Determine the [X, Y] coordinate at the center of the cell enclosing the given text.  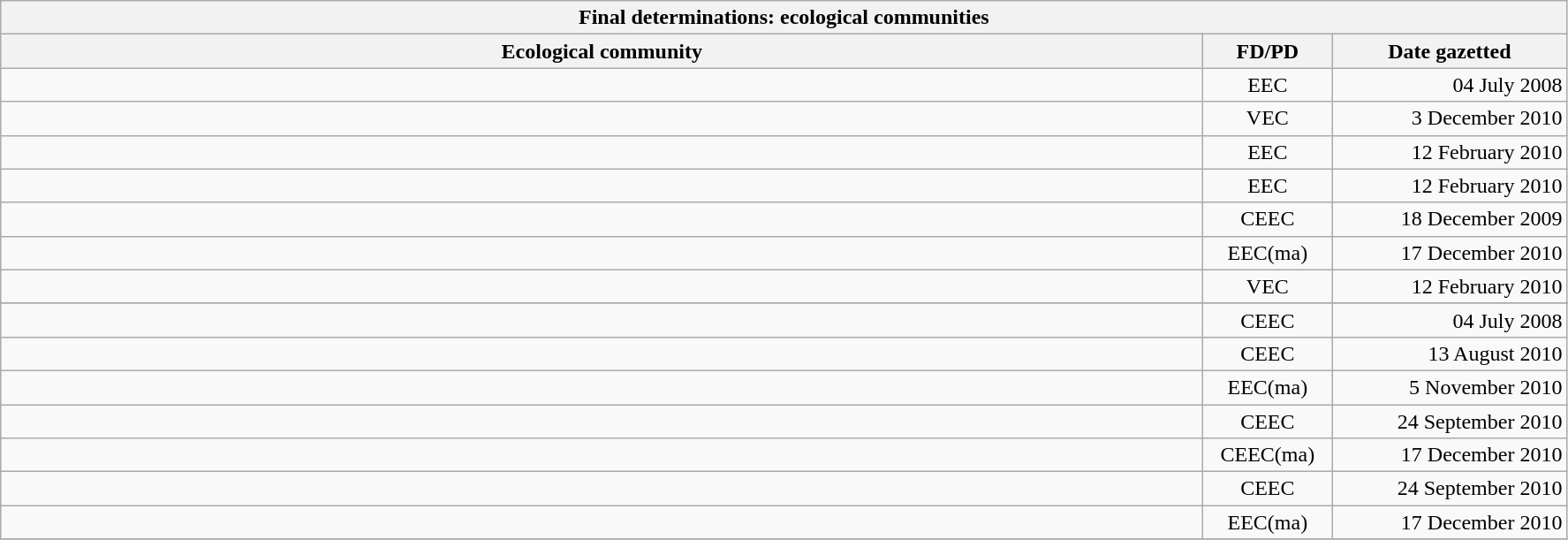
3 December 2010 [1450, 118]
FD/PD [1268, 51]
CEEC(ma) [1268, 455]
Final determinations: ecological communities [784, 18]
18 December 2009 [1450, 219]
Date gazetted [1450, 51]
Ecological community [602, 51]
5 November 2010 [1450, 387]
13 August 2010 [1450, 354]
